Identify which cell holds the provided text, then report its (x, y) central coordinate. 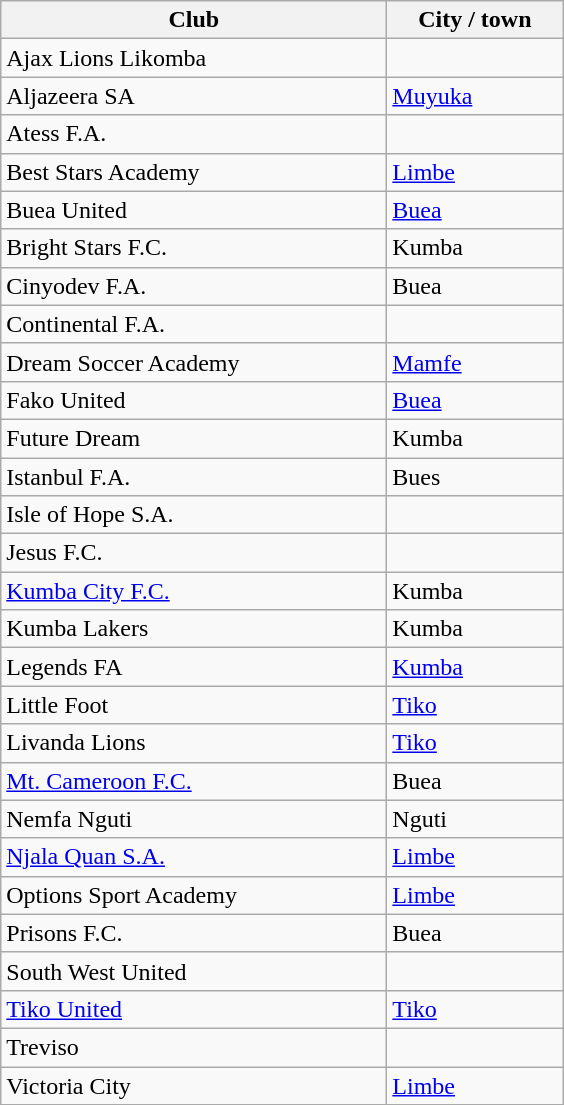
Bues (475, 477)
Aljazeera SA (194, 96)
Fako United (194, 400)
Future Dream (194, 438)
Legends FA (194, 667)
Mamfe (475, 362)
Prisons F.C. (194, 933)
Buea United (194, 210)
Nemfa Nguti (194, 819)
Options Sport Academy (194, 895)
Mt. Cameroon F.C. (194, 781)
Tiko United (194, 1009)
South West United (194, 971)
Kumba Lakers (194, 629)
Livanda Lions (194, 743)
Cinyodev F.A. (194, 286)
Continental F.A. (194, 324)
Istanbul F.A. (194, 477)
Isle of Hope S.A. (194, 515)
Ajax Lions Likomba (194, 58)
Njala Quan S.A. (194, 857)
City / town (475, 20)
Club (194, 20)
Dream Soccer Academy (194, 362)
Jesus F.C. (194, 553)
Treviso (194, 1047)
Muyuka (475, 96)
Bright Stars F.C. (194, 248)
Nguti (475, 819)
Kumba City F.C. (194, 591)
Atess F.A. (194, 134)
Best Stars Academy (194, 172)
Little Foot (194, 705)
Victoria City (194, 1085)
